Determine the [x, y] coordinate at the center of the cell enclosing the given text.  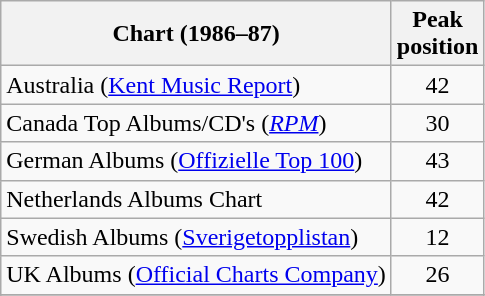
30 [437, 123]
43 [437, 161]
26 [437, 275]
Peakposition [437, 34]
12 [437, 237]
Chart (1986–87) [196, 34]
Netherlands Albums Chart [196, 199]
Swedish Albums (Sverigetopplistan) [196, 237]
Australia (Kent Music Report) [196, 85]
UK Albums (Official Charts Company) [196, 275]
German Albums (Offizielle Top 100) [196, 161]
Canada Top Albums/CD's (RPM) [196, 123]
